Detect which cell encompasses the target text, then output its [x, y] center coordinate. 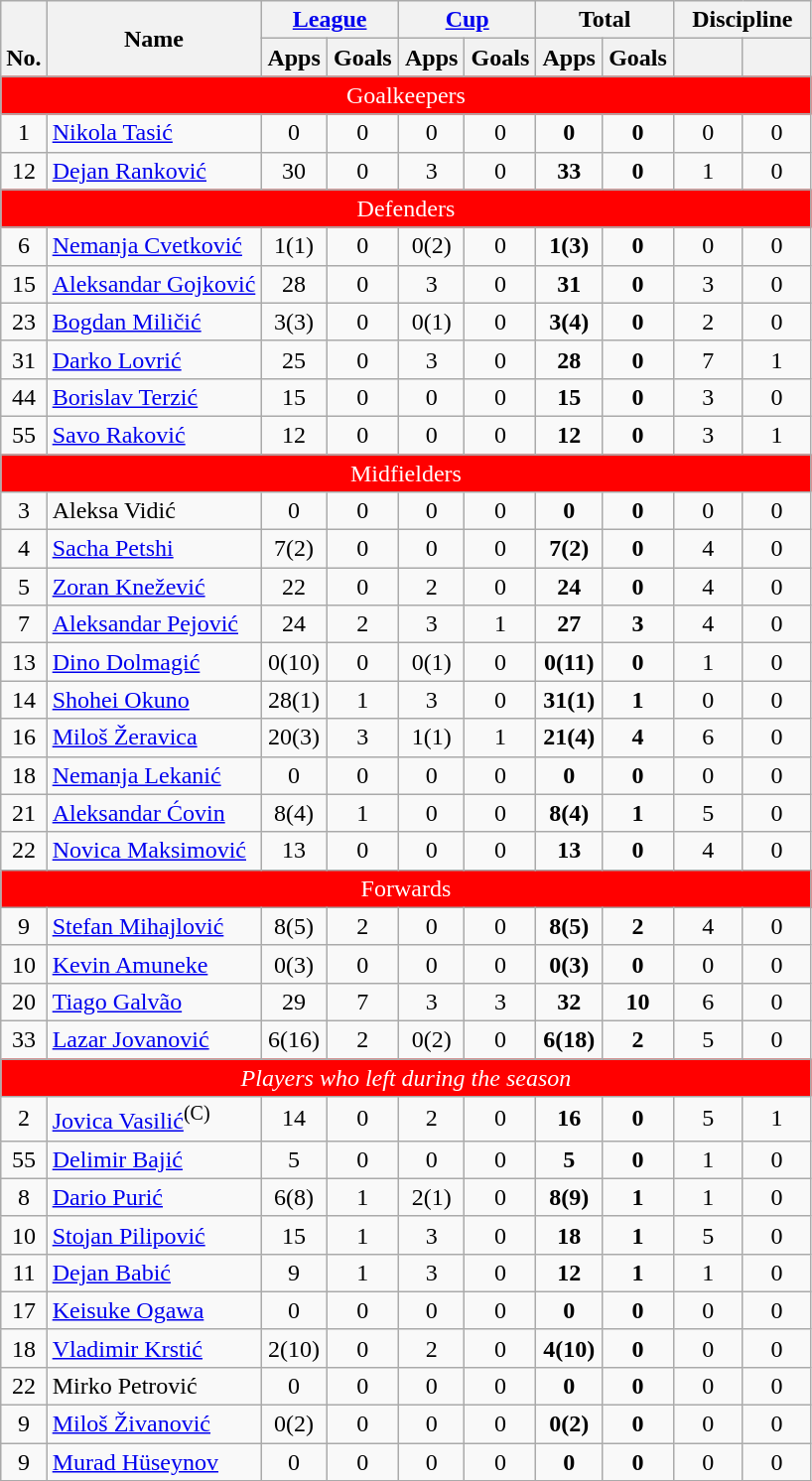
Midfielders [406, 473]
Vladimir Krstić [154, 1348]
Nemanja Lekanić [154, 775]
Lazar Jovanović [154, 1039]
17 [24, 1310]
1(3) [570, 246]
20(3) [294, 738]
Dejan Ranković [154, 171]
30 [294, 171]
Savo Raković [154, 435]
21(4) [570, 738]
32 [570, 1002]
Discipline [743, 20]
Players who left during the season [406, 1077]
Name [154, 39]
Novica Maksimović [154, 851]
Darko Lovrić [154, 359]
Forwards [406, 888]
28(1) [294, 700]
Bogdan Miličić [154, 322]
Zoran Knežević [154, 587]
Aleksandar Pejović [154, 624]
Tiago Galvão [154, 1002]
3(4) [570, 322]
2(10) [294, 1348]
Miloš Živanović [154, 1424]
6(18) [570, 1039]
Dario Purić [154, 1197]
Murad Hüseynov [154, 1462]
Stefan Mihajlović [154, 926]
Nikola Tasić [154, 133]
21 [24, 813]
Jovica Vasilić(C) [154, 1120]
11 [24, 1273]
31(1) [570, 700]
0(10) [294, 662]
Delimir Bajić [154, 1159]
Miloš Žeravica [154, 738]
8(9) [570, 1197]
Shohei Okuno [154, 700]
20 [24, 1002]
23 [24, 322]
Dino Dolmagić [154, 662]
Aleksandar Gojković [154, 284]
2(1) [431, 1197]
6(8) [294, 1197]
Aleksandar Ćovin [154, 813]
Nemanja Cvetković [154, 246]
8 [24, 1197]
Cup [467, 20]
3(3) [294, 322]
Mirko Petrović [154, 1386]
4(10) [570, 1348]
6(16) [294, 1039]
29 [294, 1002]
Sacha Petshi [154, 549]
0(11) [570, 662]
Kevin Amuneke [154, 964]
Borislav Terzić [154, 397]
25 [294, 359]
Defenders [406, 208]
Stojan Pilipović [154, 1235]
27 [570, 624]
44 [24, 397]
League [330, 20]
Aleksa Vidić [154, 511]
Total [606, 20]
Keisuke Ogawa [154, 1310]
No. [24, 39]
Dejan Babić [154, 1273]
Goalkeepers [406, 95]
